Output the (X, Y) coordinate of the center of the cell containing the given text.  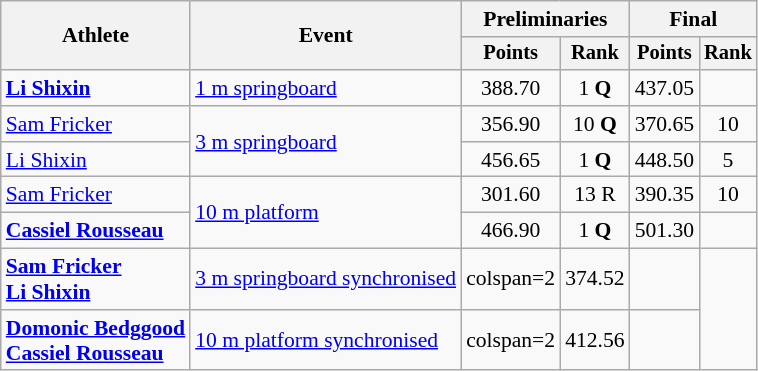
437.05 (664, 88)
Athlete (96, 36)
5 (728, 160)
466.90 (510, 231)
388.70 (510, 88)
501.30 (664, 231)
13 R (594, 195)
1 m springboard (326, 88)
10 m platform (326, 212)
Cassiel Rousseau (96, 231)
301.60 (510, 195)
Final (694, 19)
10 Q (594, 124)
3 m springboard (326, 142)
Event (326, 36)
390.35 (664, 195)
412.56 (594, 340)
3 m springboard synchronised (326, 280)
356.90 (510, 124)
374.52 (594, 280)
Sam Fricker Li Shixin (96, 280)
10 m platform synchronised (326, 340)
448.50 (664, 160)
Preliminaries (546, 19)
370.65 (664, 124)
456.65 (510, 160)
Domonic Bedggood Cassiel Rousseau (96, 340)
